Pinpoint the cell where the given text exists, returning its (X, Y) midpoint coordinate. 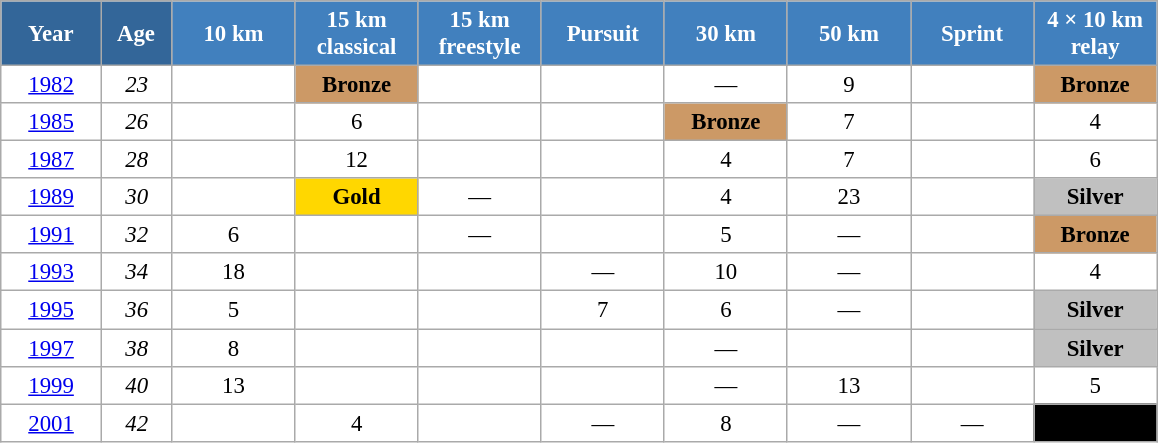
Gold (356, 197)
36 (136, 310)
15 km classical (356, 34)
34 (136, 273)
12 (356, 160)
40 (136, 385)
1987 (52, 160)
10 (726, 273)
38 (136, 348)
Age (136, 34)
2001 (52, 423)
1989 (52, 197)
1993 (52, 273)
1997 (52, 348)
32 (136, 235)
42 (136, 423)
Year (52, 34)
Pursuit (602, 34)
9 (848, 85)
28 (136, 160)
50 km (848, 34)
Sprint (972, 34)
18 (234, 273)
30 (136, 197)
1982 (52, 85)
1999 (52, 385)
1991 (52, 235)
1985 (52, 122)
26 (136, 122)
1995 (52, 310)
30 km (726, 34)
4 × 10 km relay (1096, 34)
15 km freestyle (480, 34)
10 km (234, 34)
